Return the (x, y) coordinate for the center point of the cell that contains the specified text.  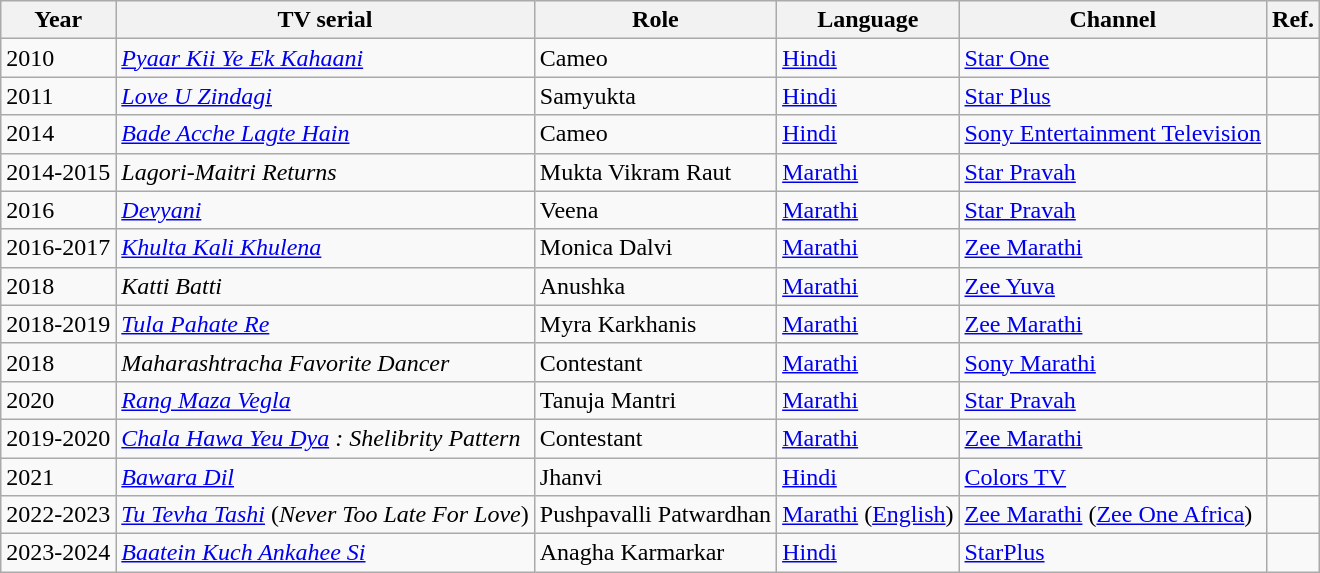
2014-2015 (58, 172)
Marathi (English) (868, 515)
Jhanvi (655, 477)
2016 (58, 210)
Ref. (1294, 20)
Sony Marathi (1113, 362)
2023-2024 (58, 553)
2019-2020 (58, 438)
2011 (58, 96)
Khulta Kali Khulena (325, 248)
Zee Marathi (Zee One Africa) (1113, 515)
Monica Dalvi (655, 248)
2021 (58, 477)
Love U Zindagi (325, 96)
2022-2023 (58, 515)
2014 (58, 134)
Baatein Kuch Ankahee Si (325, 553)
Colors TV (1113, 477)
Bawara Dil (325, 477)
Language (868, 20)
Devyani (325, 210)
2018-2019 (58, 324)
Myra Karkhanis (655, 324)
Role (655, 20)
Rang Maza Vegla (325, 400)
Star Plus (1113, 96)
StarPlus (1113, 553)
Year (58, 20)
Veena (655, 210)
Pushpavalli Patwardhan (655, 515)
Channel (1113, 20)
Mukta Vikram Raut (655, 172)
Anushka (655, 286)
2020 (58, 400)
Pyaar Kii Ye Ek Kahaani (325, 58)
Samyukta (655, 96)
Sony Entertainment Television (1113, 134)
Katti Batti (325, 286)
Maharashtracha Favorite Dancer (325, 362)
Anagha Karmarkar (655, 553)
Lagori-Maitri Returns (325, 172)
2010 (58, 58)
Zee Yuva (1113, 286)
Chala Hawa Yeu Dya : Shelibrity Pattern (325, 438)
Bade Acche Lagte Hain (325, 134)
TV serial (325, 20)
Tanuja Mantri (655, 400)
Star One (1113, 58)
Tula Pahate Re (325, 324)
Tu Tevha Tashi (Never Too Late For Love) (325, 515)
2016-2017 (58, 248)
